Locate the cell with the specified text and output its (x, y) center coordinate. 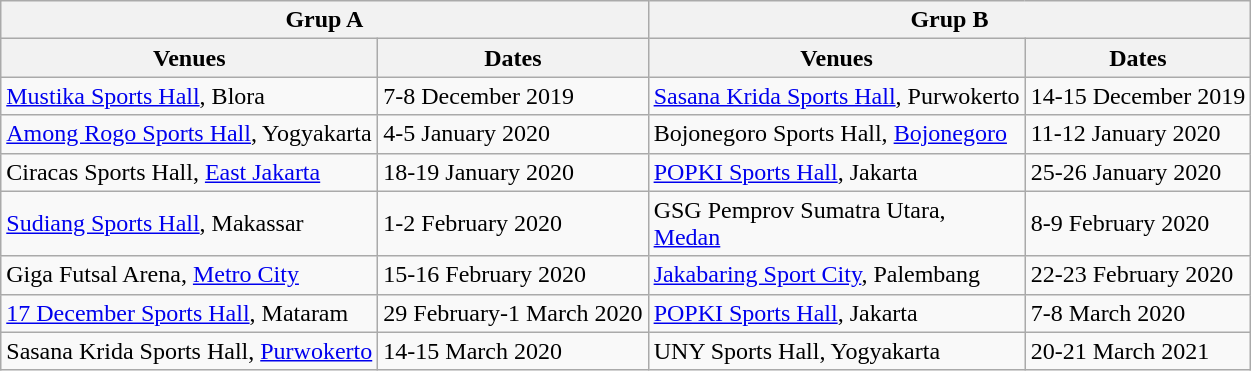
Grup B (950, 20)
Mustika Sports Hall, Blora (190, 96)
UNY Sports Hall, Yogyakarta (836, 351)
7-8 March 2020 (1138, 313)
Bojonegoro Sports Hall, Bojonegoro (836, 134)
15-16 February 2020 (513, 275)
14-15 March 2020 (513, 351)
GSG Pemprov Sumatra Utara,Medan (836, 224)
Jakabaring Sport City, Palembang (836, 275)
Sudiang Sports Hall, Makassar (190, 224)
Among Rogo Sports Hall, Yogyakarta (190, 134)
25-26 January 2020 (1138, 172)
11-12 January 2020 (1138, 134)
20-21 March 2021 (1138, 351)
Giga Futsal Arena, Metro City (190, 275)
22-23 February 2020 (1138, 275)
29 February-1 March 2020 (513, 313)
18-19 January 2020 (513, 172)
8-9 February 2020 (1138, 224)
7-8 December 2019 (513, 96)
14-15 December 2019 (1138, 96)
Grup A (324, 20)
1-2 February 2020 (513, 224)
4-5 January 2020 (513, 134)
17 December Sports Hall, Mataram (190, 313)
Ciracas Sports Hall, East Jakarta (190, 172)
